Scan for the cell matching the given text and deliver its (x, y) coordinate at center. 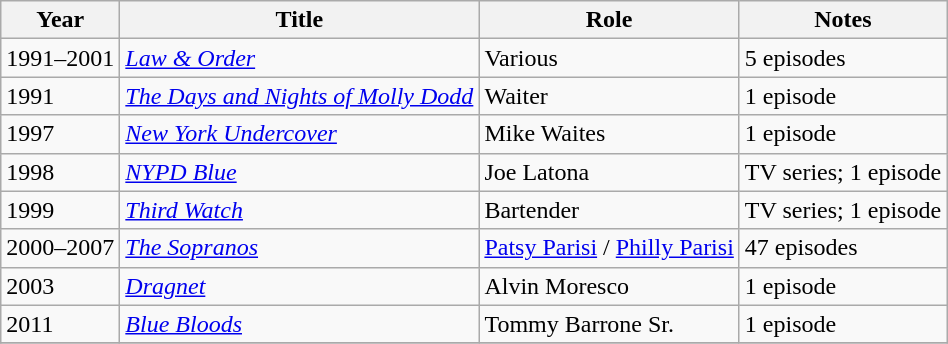
New York Undercover (300, 134)
2000–2007 (60, 248)
Third Watch (300, 210)
Year (60, 20)
1999 (60, 210)
Title (300, 20)
Various (609, 58)
Law & Order (300, 58)
5 episodes (842, 58)
Notes (842, 20)
Waiter (609, 96)
Patsy Parisi / Philly Parisi (609, 248)
2011 (60, 324)
The Sopranos (300, 248)
Dragnet (300, 286)
1998 (60, 172)
Tommy Barrone Sr. (609, 324)
Mike Waites (609, 134)
47 episodes (842, 248)
The Days and Nights of Molly Dodd (300, 96)
Bartender (609, 210)
Alvin Moresco (609, 286)
1991 (60, 96)
2003 (60, 286)
Role (609, 20)
Blue Bloods (300, 324)
NYPD Blue (300, 172)
Joe Latona (609, 172)
1997 (60, 134)
1991–2001 (60, 58)
